Extract the [X, Y] coordinate from the center of the cell holding the provided text.  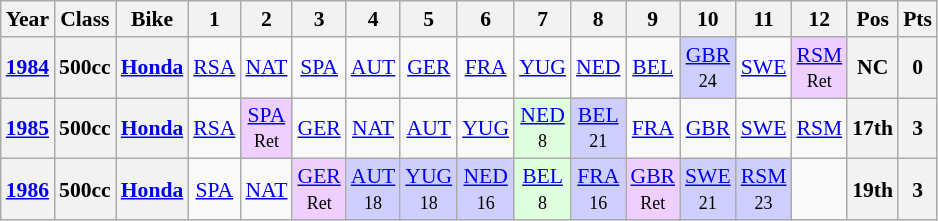
17th [872, 128]
1985 [28, 128]
BEL21 [598, 128]
AUT18 [373, 190]
12 [819, 19]
NED16 [486, 190]
GBR [708, 128]
GERRet [318, 190]
0 [918, 68]
Bike [152, 19]
RSM [819, 128]
4 [373, 19]
7 [542, 19]
GBR24 [708, 68]
BEL8 [542, 190]
SWE21 [708, 190]
8 [598, 19]
9 [654, 19]
1 [214, 19]
1984 [28, 68]
2 [266, 19]
Pts [918, 19]
YUG18 [428, 190]
10 [708, 19]
RSMRet [819, 68]
11 [764, 19]
RSM23 [764, 190]
Pos [872, 19]
Year [28, 19]
NC [872, 68]
6 [486, 19]
Class [85, 19]
5 [428, 19]
SPARet [266, 128]
19th [872, 190]
NED8 [542, 128]
1986 [28, 190]
BEL [654, 68]
FRA16 [598, 190]
NED [598, 68]
GBRRet [654, 190]
